Identify which cell holds the provided text, then report its [X, Y] central coordinate. 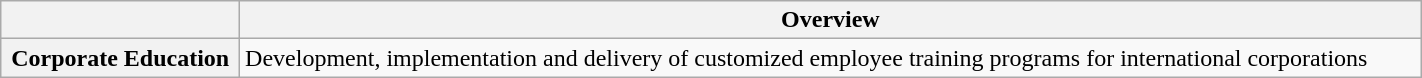
Overview [831, 20]
Corporate Education [120, 58]
Development, implementation and delivery of customized employee training programs for international corporations [831, 58]
